Extract the [x, y] coordinate from the center of the cell holding the provided text.  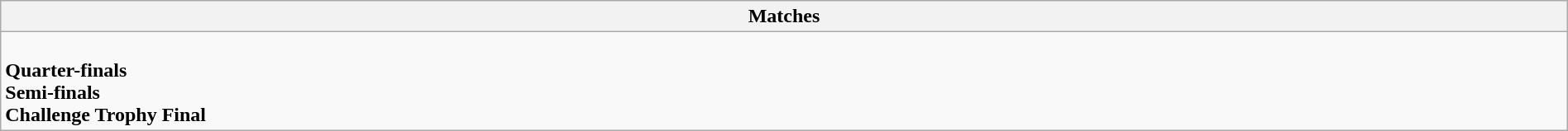
Matches [784, 16]
Quarter-finals Semi-finals Challenge Trophy Final [784, 81]
